Pinpoint the cell where the given text exists, returning its [x, y] midpoint coordinate. 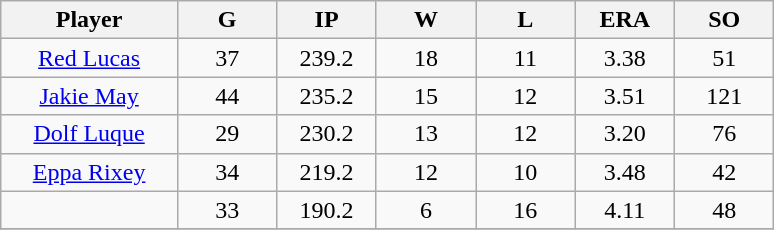
W [426, 20]
48 [724, 210]
13 [426, 134]
230.2 [326, 134]
3.48 [624, 172]
Red Lucas [90, 58]
11 [526, 58]
Jakie May [90, 96]
235.2 [326, 96]
3.20 [624, 134]
L [526, 20]
219.2 [326, 172]
ERA [624, 20]
37 [226, 58]
18 [426, 58]
33 [226, 210]
SO [724, 20]
239.2 [326, 58]
15 [426, 96]
3.51 [624, 96]
IP [326, 20]
76 [724, 134]
4.11 [624, 210]
Dolf Luque [90, 134]
Eppa Rixey [90, 172]
121 [724, 96]
34 [226, 172]
10 [526, 172]
16 [526, 210]
Player [90, 20]
51 [724, 58]
42 [724, 172]
29 [226, 134]
6 [426, 210]
44 [226, 96]
190.2 [326, 210]
G [226, 20]
3.38 [624, 58]
